Output the [x, y] coordinate of the center of the cell containing the given text.  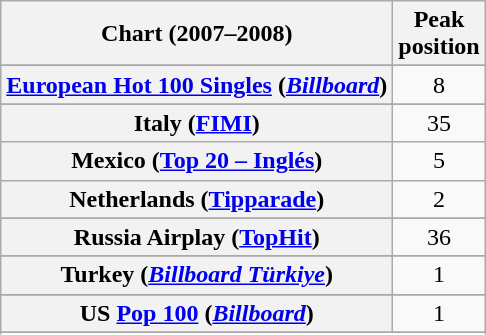
Russia Airplay (TopHit) [197, 237]
Mexico (Top 20 – Inglés) [197, 161]
Turkey (Billboard Türkiye) [197, 275]
US Pop 100 (Billboard) [197, 313]
European Hot 100 Singles (Billboard) [197, 85]
Netherlands (Tipparade) [197, 199]
Italy (FIMI) [197, 123]
36 [439, 237]
Chart (2007–2008) [197, 34]
35 [439, 123]
2 [439, 199]
Peakposition [439, 34]
8 [439, 85]
5 [439, 161]
